Provide the [X, Y] coordinate of the cell's center where the given text is located.  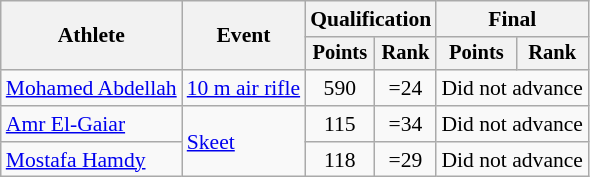
Qualification [370, 19]
Amr El-Gaiar [92, 124]
Final [512, 19]
590 [340, 88]
=24 [405, 88]
Skeet [244, 142]
115 [340, 124]
Event [244, 36]
10 m air rifle [244, 88]
=34 [405, 124]
Mohamed Abdellah [92, 88]
Athlete [92, 36]
